For the text-containing cell, return its midpoint in [x, y] coordinate format. 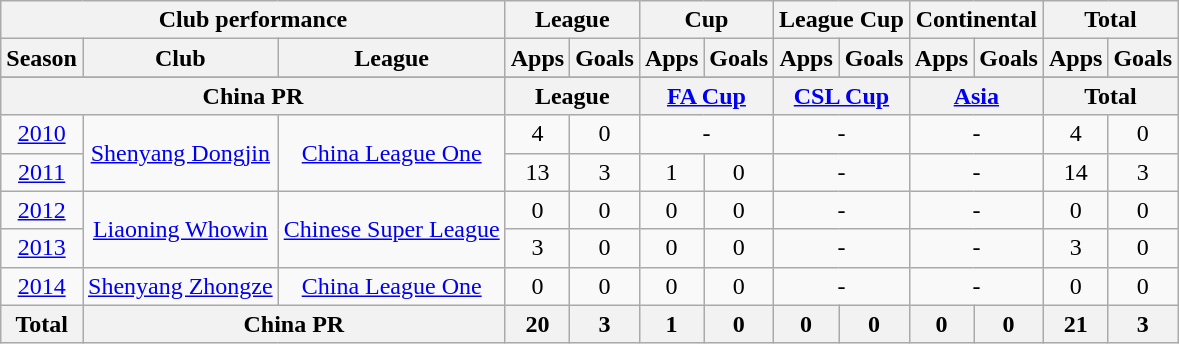
Club performance [253, 20]
2014 [42, 286]
20 [537, 324]
Cup [706, 20]
Season [42, 58]
Shenyang Dongjin [180, 153]
2013 [42, 248]
21 [1075, 324]
CSL Cup [842, 96]
League Cup [842, 20]
2012 [42, 210]
13 [537, 172]
2010 [42, 134]
Continental [976, 20]
FA Cup [706, 96]
Club [180, 58]
Shenyang Zhongze [180, 286]
Chinese Super League [392, 229]
14 [1075, 172]
2011 [42, 172]
Liaoning Whowin [180, 229]
Asia [976, 96]
